For the text-containing cell, return its midpoint in (X, Y) coordinate format. 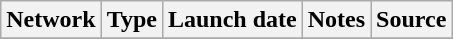
Launch date (232, 20)
Type (132, 20)
Network (51, 20)
Source (412, 20)
Notes (336, 20)
